Output the (X, Y) coordinate of the center of the cell containing the given text.  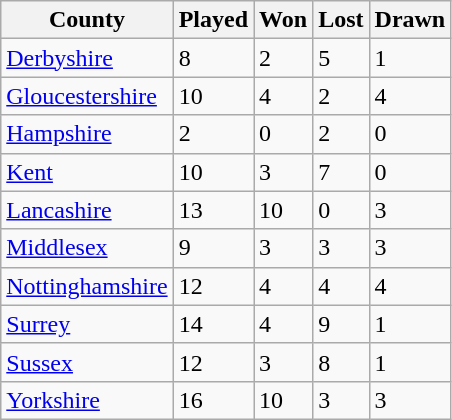
5 (341, 58)
14 (213, 324)
Hampshire (87, 134)
16 (213, 400)
Surrey (87, 324)
County (87, 20)
Derbyshire (87, 58)
Lancashire (87, 210)
Sussex (87, 362)
Played (213, 20)
7 (341, 172)
Middlesex (87, 248)
Kent (87, 172)
Lost (341, 20)
13 (213, 210)
Yorkshire (87, 400)
Gloucestershire (87, 96)
Drawn (410, 20)
Nottinghamshire (87, 286)
Won (284, 20)
